Locate the cell with the specified text and output its [X, Y] center coordinate. 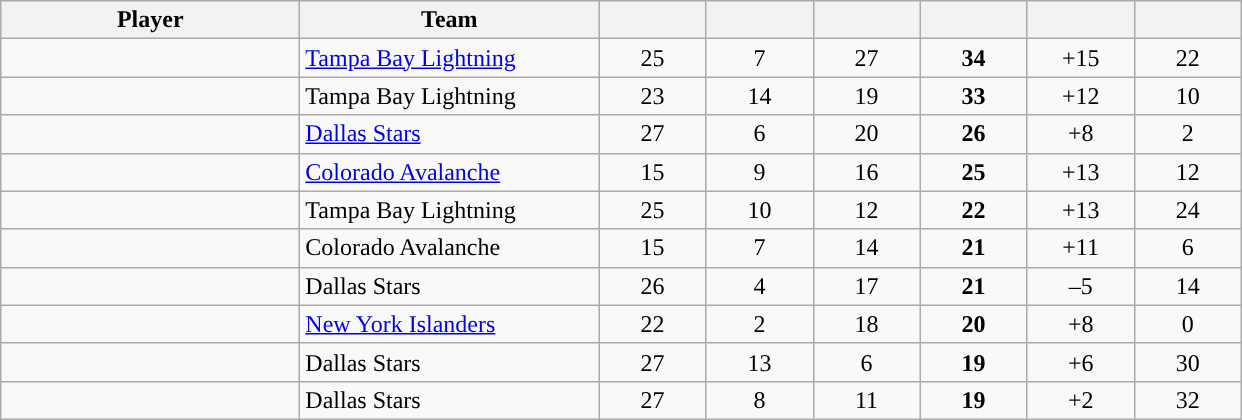
Player [150, 20]
16 [866, 172]
32 [1188, 400]
24 [1188, 210]
13 [760, 362]
0 [1188, 324]
34 [974, 58]
18 [866, 324]
9 [760, 172]
Team [450, 20]
+11 [1080, 248]
–5 [1080, 286]
+12 [1080, 96]
+6 [1080, 362]
4 [760, 286]
+2 [1080, 400]
30 [1188, 362]
New York Islanders [450, 324]
33 [974, 96]
17 [866, 286]
+15 [1080, 58]
23 [652, 96]
8 [760, 400]
11 [866, 400]
